Output the (X, Y) coordinate of the center of the cell containing the given text.  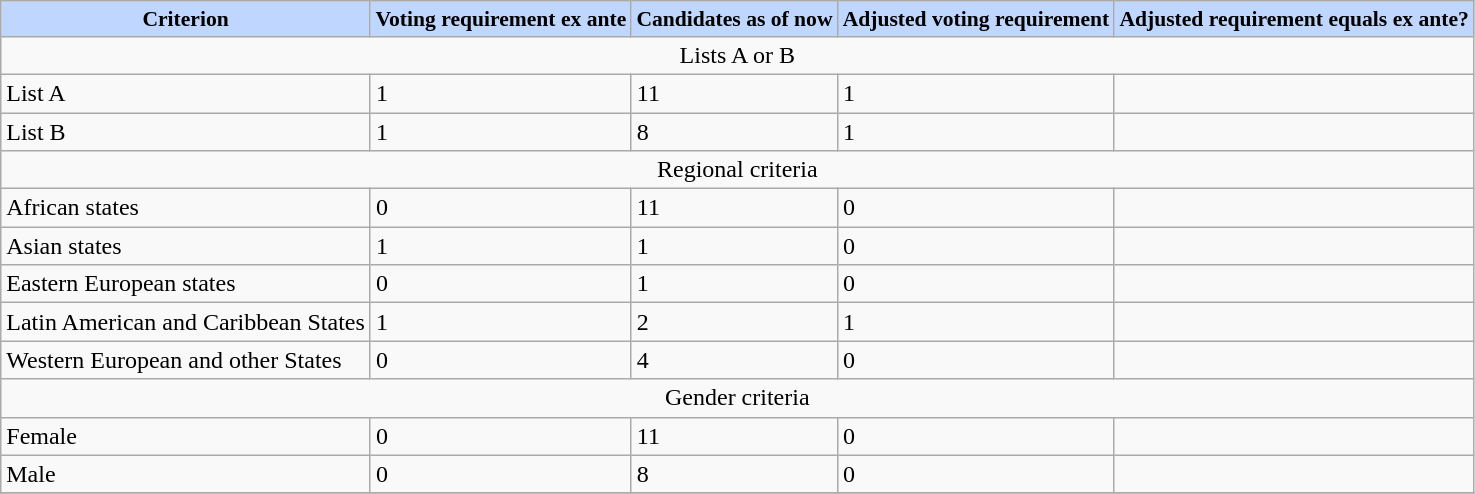
Western European and other States (186, 360)
List B (186, 131)
Latin American and Caribbean States (186, 322)
List A (186, 93)
Criterion (186, 19)
African states (186, 208)
Gender criteria (738, 398)
Voting requirement ex ante (500, 19)
Male (186, 474)
Eastern European states (186, 284)
Asian states (186, 246)
Female (186, 436)
Candidates as of now (734, 19)
2 (734, 322)
4 (734, 360)
Regional criteria (738, 170)
Adjusted voting requirement (976, 19)
Lists A or B (738, 55)
Adjusted requirement equals ex ante? (1294, 19)
